From the cell containing the given text, extract its center point as [x, y] coordinate. 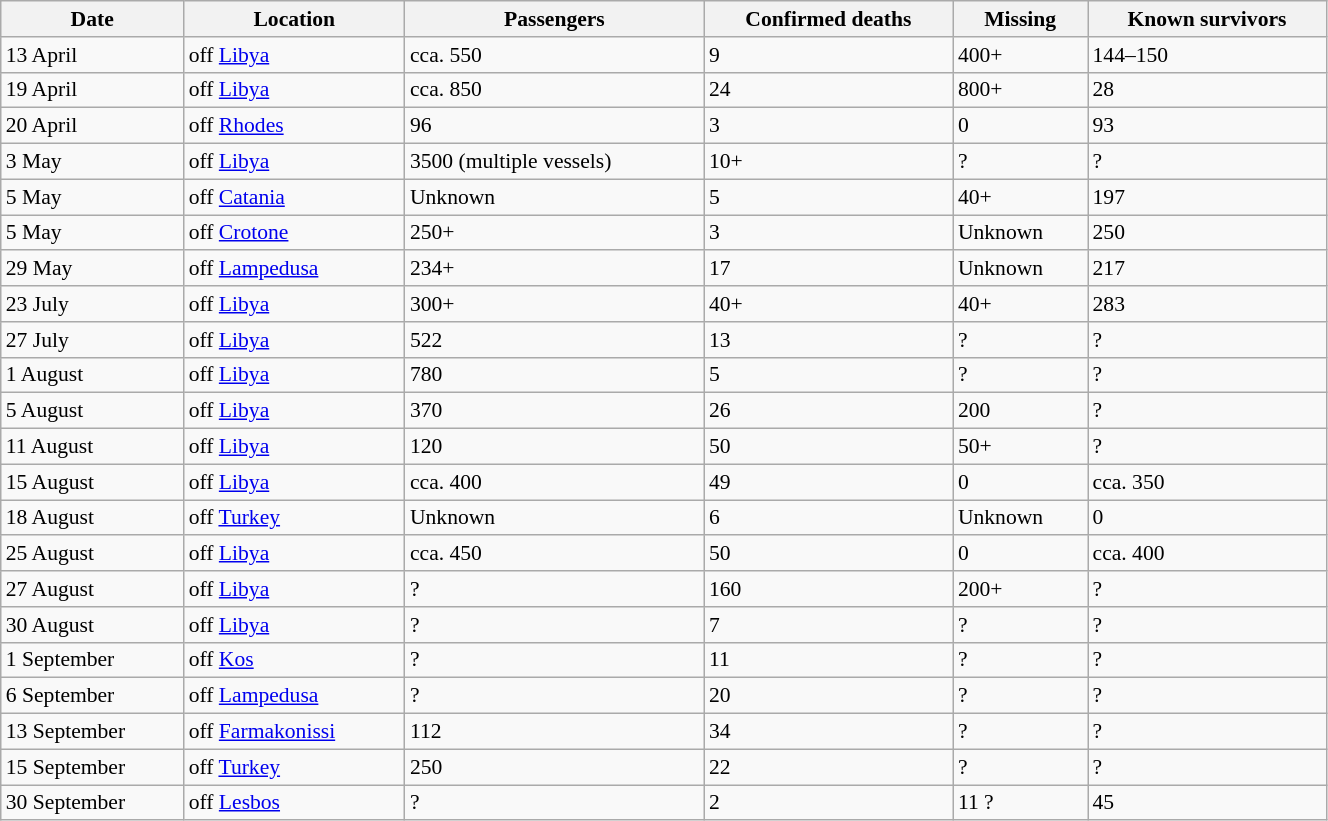
50+ [1020, 447]
13 April [92, 55]
1 August [92, 375]
11 [828, 660]
18 August [92, 518]
Confirmed deaths [828, 19]
13 [828, 340]
13 September [92, 732]
off Kos [294, 660]
cca. 450 [554, 554]
96 [554, 126]
27 August [92, 589]
Date [92, 19]
off Farmakonissi [294, 732]
28 [1208, 90]
19 April [92, 90]
20 [828, 696]
Missing [1020, 19]
off Catania [294, 197]
9 [828, 55]
6 September [92, 696]
3500 (multiple vessels) [554, 162]
26 [828, 411]
112 [554, 732]
Location [294, 19]
144–150 [1208, 55]
800+ [1020, 90]
34 [828, 732]
25 August [92, 554]
49 [828, 482]
27 July [92, 340]
off Crotone [294, 233]
15 August [92, 482]
11 ? [1020, 803]
24 [828, 90]
200 [1020, 411]
200+ [1020, 589]
23 July [92, 304]
1 September [92, 660]
400+ [1020, 55]
93 [1208, 126]
cca. 850 [554, 90]
30 September [92, 803]
5 August [92, 411]
17 [828, 269]
250+ [554, 233]
Passengers [554, 19]
370 [554, 411]
45 [1208, 803]
197 [1208, 197]
29 May [92, 269]
160 [828, 589]
234+ [554, 269]
15 September [92, 767]
30 August [92, 625]
283 [1208, 304]
10+ [828, 162]
22 [828, 767]
3 May [92, 162]
300+ [554, 304]
217 [1208, 269]
off Lesbos [294, 803]
cca. 550 [554, 55]
Known survivors [1208, 19]
2 [828, 803]
off Rhodes [294, 126]
120 [554, 447]
780 [554, 375]
6 [828, 518]
7 [828, 625]
cca. 350 [1208, 482]
11 August [92, 447]
522 [554, 340]
20 April [92, 126]
